Detect which cell encompasses the target text, then output its [x, y] center coordinate. 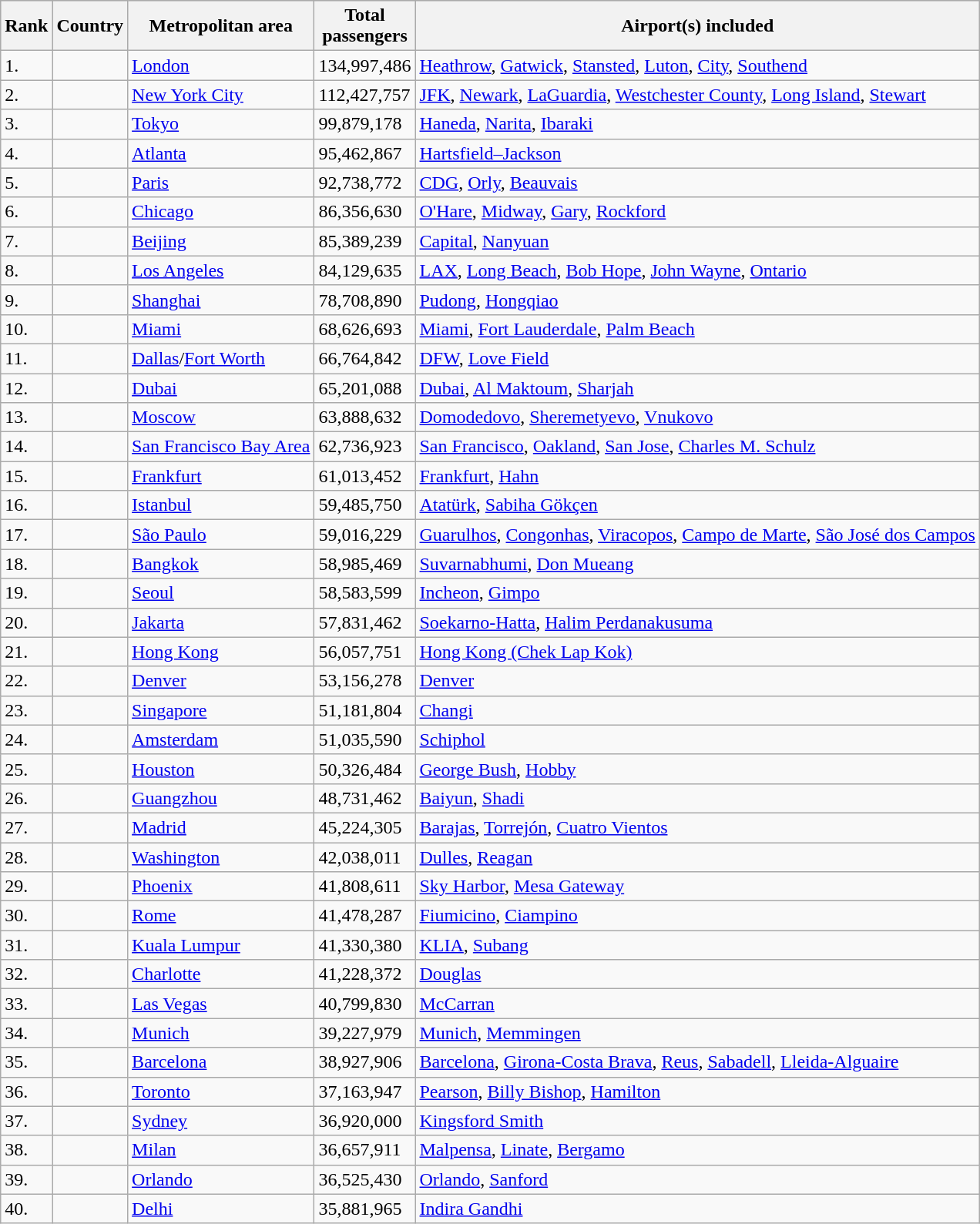
Houston [221, 769]
Dulles, Reagan [697, 857]
Baiyun, Shadi [697, 798]
Amsterdam [221, 739]
10. [26, 329]
36,525,430 [365, 1179]
Delhi [221, 1209]
Heathrow, Gatwick, Stansted, Luton, City, Southend [697, 65]
53,156,278 [365, 681]
112,427,757 [365, 95]
Atlanta [221, 153]
27. [26, 827]
Singapore [221, 710]
37. [26, 1121]
23. [26, 710]
Guangzhou [221, 798]
37,163,947 [365, 1092]
Washington [221, 857]
59,016,229 [365, 535]
48,731,462 [365, 798]
45,224,305 [365, 827]
Haneda, Narita, Ibaraki [697, 124]
LAX, Long Beach, Bob Hope, John Wayne, Ontario [697, 270]
8. [26, 270]
Soekarno-Hatta, Halim Perdanakusuma [697, 622]
JFK, Newark, LaGuardia, Westchester County, Long Island, Stewart [697, 95]
40,799,830 [365, 1004]
Kuala Lumpur [221, 945]
26. [26, 798]
Changi [697, 710]
Schiphol [697, 739]
2. [26, 95]
Phoenix [221, 887]
21. [26, 652]
Istanbul [221, 505]
San Francisco Bay Area [221, 447]
Miami [221, 329]
Sydney [221, 1121]
3. [26, 124]
78,708,890 [365, 300]
Barajas, Torrejón, Cuatro Vientos [697, 827]
Shanghai [221, 300]
Atatürk, Sabiha Gökçen [697, 505]
58,583,599 [365, 593]
London [221, 65]
DFW, Love Field [697, 358]
Domodedovo, Sheremetyevo, Vnukovo [697, 418]
41,330,380 [365, 945]
Fiumicino, Ciampino [697, 916]
34. [26, 1033]
59,485,750 [365, 505]
41,228,372 [365, 974]
57,831,462 [365, 622]
Las Vegas [221, 1004]
Metropolitan area [221, 26]
19. [26, 593]
86,356,630 [365, 212]
Paris [221, 183]
São Paulo [221, 535]
Barcelona, Girona-Costa Brava, Reus, Sabadell, Lleida-Alguaire [697, 1062]
Douglas [697, 974]
11. [26, 358]
Tokyo [221, 124]
28. [26, 857]
40. [26, 1209]
85,389,239 [365, 241]
92,738,772 [365, 183]
36,920,000 [365, 1121]
41,808,611 [365, 887]
6. [26, 212]
22. [26, 681]
Rank [26, 26]
50,326,484 [365, 769]
20. [26, 622]
Pudong, Hongqiao [697, 300]
Sky Harbor, Mesa Gateway [697, 887]
9. [26, 300]
Barcelona [221, 1062]
Airport(s) included [697, 26]
San Francisco, Oakland, San Jose, Charles M. Schulz [697, 447]
29. [26, 887]
Malpensa, Linate, Bergamo [697, 1150]
Bangkok [221, 564]
CDG, Orly, Beauvais [697, 183]
4. [26, 153]
5. [26, 183]
61,013,452 [365, 476]
95,462,867 [365, 153]
16. [26, 505]
Country [90, 26]
62,736,923 [365, 447]
66,764,842 [365, 358]
38. [26, 1150]
18. [26, 564]
17. [26, 535]
12. [26, 387]
1. [26, 65]
Dubai, Al Maktoum, Sharjah [697, 387]
32. [26, 974]
7. [26, 241]
36. [26, 1092]
Incheon, Gimpo [697, 593]
24. [26, 739]
31. [26, 945]
Capital, Nanyuan [697, 241]
51,035,590 [365, 739]
65,201,088 [365, 387]
Beijing [221, 241]
Hartsfield–Jackson [697, 153]
41,478,287 [365, 916]
Dallas/Fort Worth [221, 358]
Munich, Memmingen [697, 1033]
25. [26, 769]
15. [26, 476]
63,888,632 [365, 418]
84,129,635 [365, 270]
Suvarnabhumi, Don Mueang [697, 564]
Guarulhos, Congonhas, Viracopos, Campo de Marte, São José dos Campos [697, 535]
Chicago [221, 212]
134,997,486 [365, 65]
Charlotte [221, 974]
Miami, Fort Lauderdale, Palm Beach [697, 329]
33. [26, 1004]
39,227,979 [365, 1033]
KLIA, Subang [697, 945]
Pearson, Billy Bishop, Hamilton [697, 1092]
Madrid [221, 827]
51,181,804 [365, 710]
Kingsford Smith [697, 1121]
George Bush, Hobby [697, 769]
Jakarta [221, 622]
38,927,906 [365, 1062]
Munich [221, 1033]
39. [26, 1179]
Dubai [221, 387]
New York City [221, 95]
13. [26, 418]
O'Hare, Midway, Gary, Rockford [697, 212]
Frankfurt, Hahn [697, 476]
Hong Kong [221, 652]
Frankfurt [221, 476]
99,879,178 [365, 124]
Milan [221, 1150]
Orlando, Sanford [697, 1179]
Rome [221, 916]
Hong Kong (Chek Lap Kok) [697, 652]
Indira Gandhi [697, 1209]
McCarran [697, 1004]
68,626,693 [365, 329]
42,038,011 [365, 857]
Orlando [221, 1179]
Moscow [221, 418]
Toronto [221, 1092]
Seoul [221, 593]
Totalpassengers [365, 26]
14. [26, 447]
35. [26, 1062]
56,057,751 [365, 652]
35,881,965 [365, 1209]
58,985,469 [365, 564]
36,657,911 [365, 1150]
30. [26, 916]
Los Angeles [221, 270]
